Locate the cell with the specified text and output its [x, y] center coordinate. 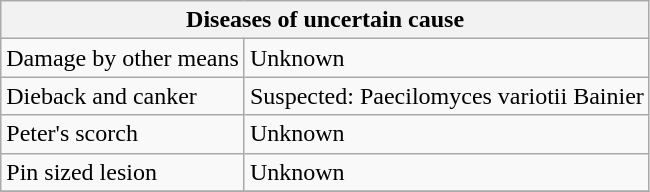
Damage by other means [123, 58]
Pin sized lesion [123, 172]
Dieback and canker [123, 96]
Diseases of uncertain cause [326, 20]
Peter's scorch [123, 134]
Suspected: Paecilomyces variotii Bainier [446, 96]
